Extract the [X, Y] coordinate from the center of the cell holding the provided text.  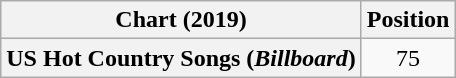
75 [408, 58]
US Hot Country Songs (Billboard) [181, 58]
Position [408, 20]
Chart (2019) [181, 20]
